Determine the (x, y) coordinate at the center of the cell enclosing the given text.  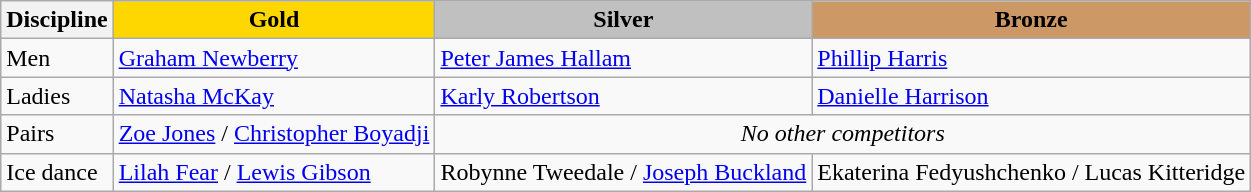
Men (57, 58)
Bronze (1032, 20)
Phillip Harris (1032, 58)
Pairs (57, 134)
Karly Robertson (624, 96)
No other competitors (843, 134)
Silver (624, 20)
Zoe Jones / Christopher Boyadji (274, 134)
Ice dance (57, 172)
Gold (274, 20)
Lilah Fear / Lewis Gibson (274, 172)
Discipline (57, 20)
Robynne Tweedale / Joseph Buckland (624, 172)
Peter James Hallam (624, 58)
Danielle Harrison (1032, 96)
Ekaterina Fedyushchenko / Lucas Kitteridge (1032, 172)
Natasha McKay (274, 96)
Ladies (57, 96)
Graham Newberry (274, 58)
